Return (x, y) of the center of cell containing provided text 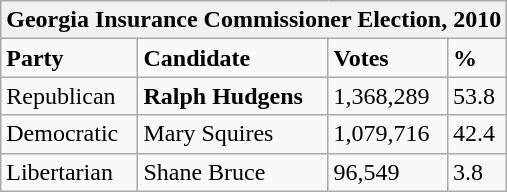
Libertarian (70, 172)
Georgia Insurance Commissioner Election, 2010 (254, 20)
3.8 (476, 172)
42.4 (476, 134)
% (476, 58)
53.8 (476, 96)
1,079,716 (388, 134)
Party (70, 58)
Candidate (233, 58)
Ralph Hudgens (233, 96)
96,549 (388, 172)
1,368,289 (388, 96)
Votes (388, 58)
Shane Bruce (233, 172)
Republican (70, 96)
Democratic (70, 134)
Mary Squires (233, 134)
